Determine the (x, y) coordinate at the center of the cell enclosing the given text.  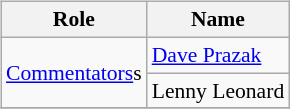
Role (74, 20)
Name (218, 20)
Commentatorss (74, 72)
Dave Prazak (218, 55)
Lenny Leonard (218, 91)
